Extract the [X, Y] coordinate from the center of the cell holding the provided text.  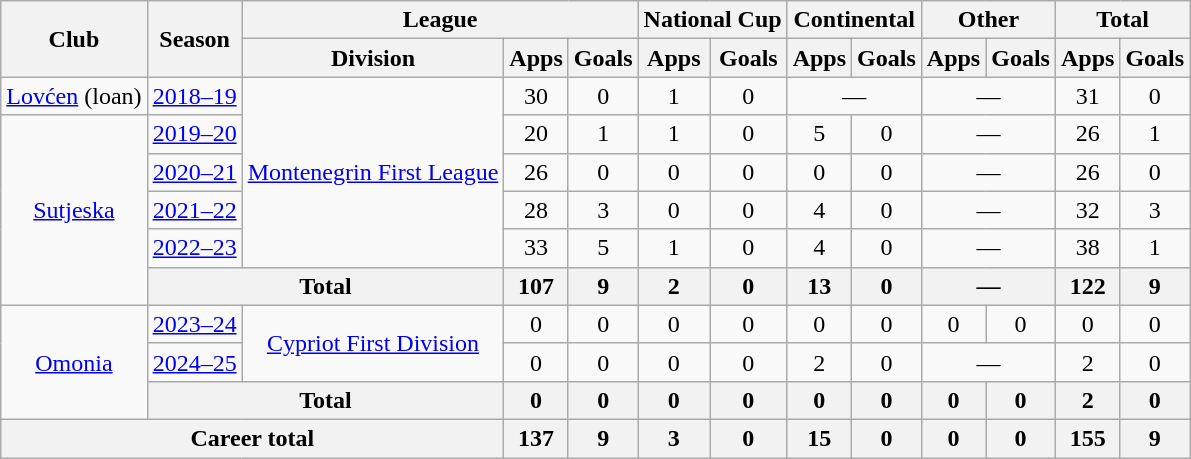
Sutjeska [74, 210]
107 [536, 286]
122 [1087, 286]
Cypriot First Division [373, 343]
Career total [252, 438]
Season [194, 39]
13 [819, 286]
30 [536, 96]
2023–24 [194, 324]
38 [1087, 248]
Omonia [74, 362]
Lovćen (loan) [74, 96]
National Cup [712, 20]
2019–20 [194, 134]
137 [536, 438]
Continental [854, 20]
31 [1087, 96]
155 [1087, 438]
2021–22 [194, 210]
2024–25 [194, 362]
28 [536, 210]
33 [536, 248]
2018–19 [194, 96]
15 [819, 438]
League [440, 20]
Montenegrin First League [373, 172]
Club [74, 39]
2022–23 [194, 248]
32 [1087, 210]
2020–21 [194, 172]
Division [373, 58]
Other [988, 20]
20 [536, 134]
